From the cell containing the given text, extract its center point as (X, Y) coordinate. 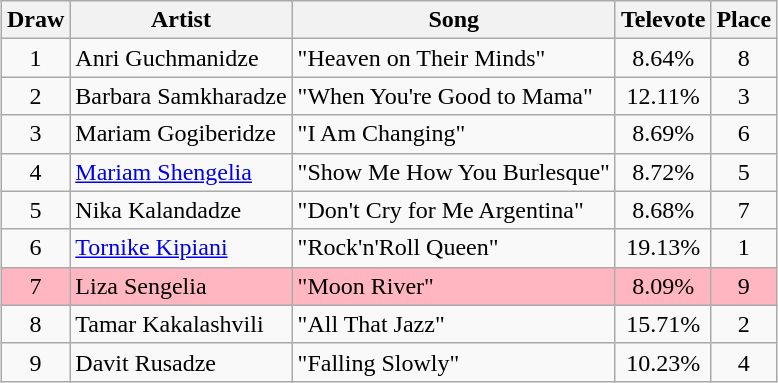
"Don't Cry for Me Argentina" (454, 210)
Place (744, 20)
8.69% (662, 134)
Liza Sengelia (181, 286)
Tornike Kipiani (181, 248)
15.71% (662, 324)
Televote (662, 20)
Draw (35, 20)
"When You're Good to Mama" (454, 96)
Song (454, 20)
Davit Rusadze (181, 362)
"Rock'n'Roll Queen" (454, 248)
"Show Me How You Burlesque" (454, 172)
12.11% (662, 96)
"Falling Slowly" (454, 362)
Anri Guchmanidze (181, 58)
Artist (181, 20)
Mariam Shengelia (181, 172)
8.64% (662, 58)
"Moon River" (454, 286)
"I Am Changing" (454, 134)
8.09% (662, 286)
"All That Jazz" (454, 324)
10.23% (662, 362)
19.13% (662, 248)
8.68% (662, 210)
8.72% (662, 172)
Mariam Gogiberidze (181, 134)
Tamar Kakalashvili (181, 324)
Nika Kalandadze (181, 210)
Barbara Samkharadze (181, 96)
"Heaven on Their Minds" (454, 58)
